Return (X, Y) of the center of cell containing provided text 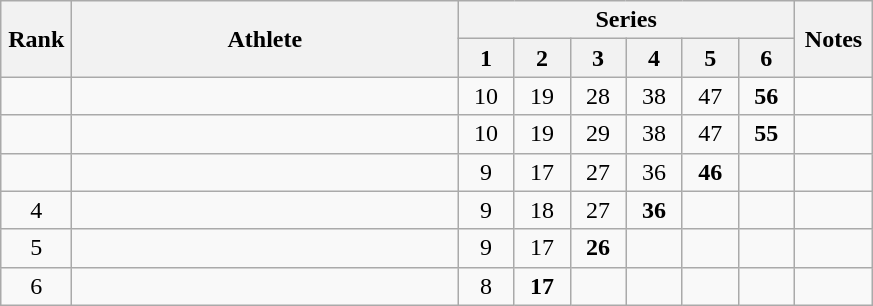
Rank (36, 39)
Series (626, 20)
Notes (834, 39)
26 (598, 248)
29 (598, 134)
8 (486, 286)
28 (598, 96)
1 (486, 58)
56 (766, 96)
Athlete (265, 39)
55 (766, 134)
46 (710, 172)
3 (598, 58)
2 (542, 58)
18 (542, 210)
